Provide the [X, Y] coordinate of the cell's center where the given text is located.  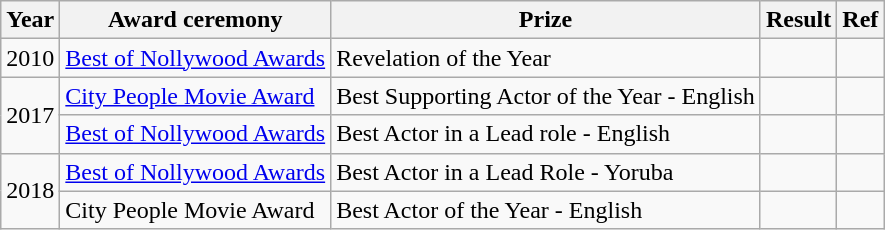
Best Actor of the Year - English [546, 210]
Ref [860, 20]
Award ceremony [196, 20]
2018 [30, 191]
Result [798, 20]
Best Supporting Actor of the Year - English [546, 96]
Year [30, 20]
2010 [30, 58]
Prize [546, 20]
Revelation of the Year [546, 58]
Best Actor in a Lead role - English [546, 134]
Best Actor in a Lead Role - Yoruba [546, 172]
2017 [30, 115]
